Detect which cell encompasses the target text, then output its [x, y] center coordinate. 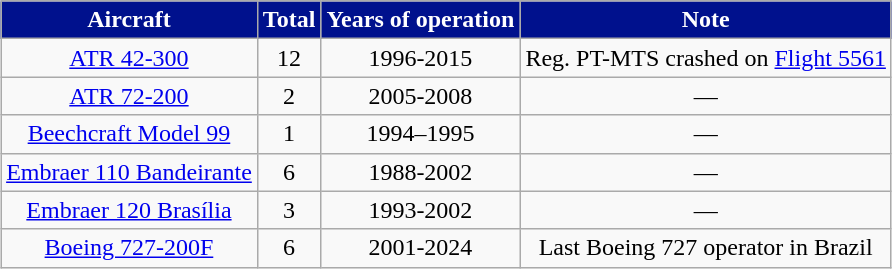
Beechcraft Model 99 [130, 134]
12 [289, 58]
2001-2024 [420, 248]
ATR 42-300 [130, 58]
Note [706, 20]
Embraer 120 Brasília [130, 210]
Boeing 727-200F [130, 248]
Last Boeing 727 operator in Brazil [706, 248]
Total [289, 20]
1996-2015 [420, 58]
1994–1995 [420, 134]
1 [289, 134]
2 [289, 96]
1988-2002 [420, 172]
3 [289, 210]
ATR 72-200 [130, 96]
Reg. PT-MTS crashed on Flight 5561 [706, 58]
Embraer 110 Bandeirante [130, 172]
1993-2002 [420, 210]
Aircraft [130, 20]
Years of operation [420, 20]
2005-2008 [420, 96]
